Return [X, Y] of the center of cell containing provided text 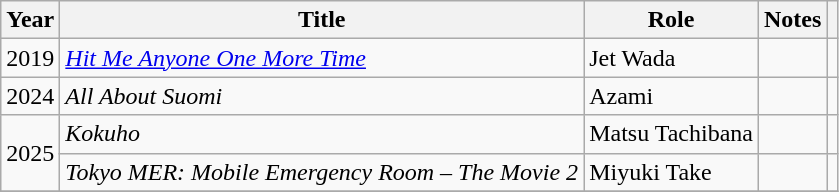
Matsu Tachibana [672, 134]
Miyuki Take [672, 172]
2019 [30, 58]
All About Suomi [322, 96]
Role [672, 20]
Title [322, 20]
Tokyo MER: Mobile Emergency Room – The Movie 2 [322, 172]
Azami [672, 96]
Kokuho [322, 134]
2025 [30, 153]
Year [30, 20]
Notes [793, 20]
2024 [30, 96]
Hit Me Anyone One More Time [322, 58]
Jet Wada [672, 58]
